Output the [X, Y] coordinate of the center of the cell containing the given text.  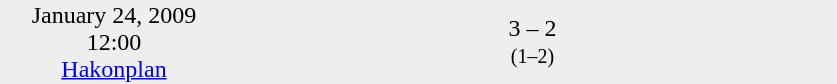
3 – 2 (1–2) [532, 42]
January 24, 200912:00Hakonplan [114, 42]
